Extract the [X, Y] coordinate from the center of the cell holding the provided text.  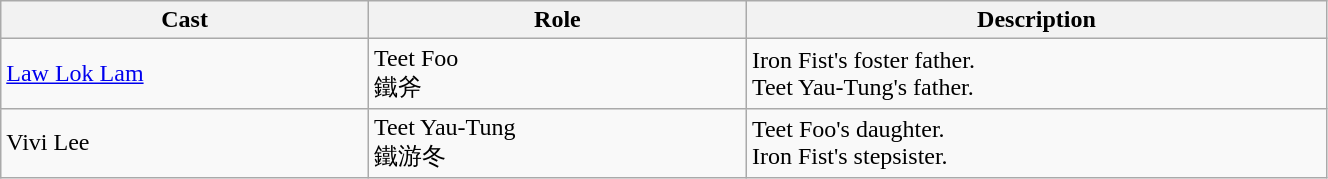
Iron Fist's foster father.Teet Yau-Tung's father. [1036, 74]
Description [1036, 20]
Role [557, 20]
Cast [185, 20]
Law Lok Lam [185, 74]
Vivi Lee [185, 143]
Teet Foo's daughter.Iron Fist's stepsister. [1036, 143]
Teet Foo鐵斧 [557, 74]
Teet Yau-Tung鐵游冬 [557, 143]
